Pinpoint the cell where the given text exists, returning its [X, Y] midpoint coordinate. 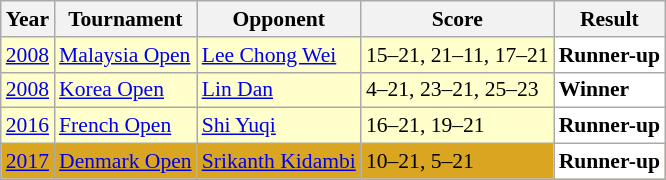
Tournament [126, 19]
Opponent [279, 19]
Score [458, 19]
2017 [28, 162]
15–21, 21–11, 17–21 [458, 55]
Denmark Open [126, 162]
Winner [610, 90]
2016 [28, 126]
10–21, 5–21 [458, 162]
4–21, 23–21, 25–23 [458, 90]
French Open [126, 126]
Korea Open [126, 90]
Result [610, 19]
Malaysia Open [126, 55]
Srikanth Kidambi [279, 162]
Year [28, 19]
Shi Yuqi [279, 126]
16–21, 19–21 [458, 126]
Lin Dan [279, 90]
Lee Chong Wei [279, 55]
